Capture the cell that displays the provided text and extract its (X, Y) central coordinate. 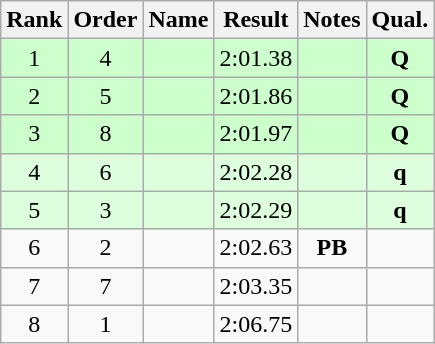
Qual. (400, 20)
2:01.38 (256, 58)
Rank (34, 20)
Notes (332, 20)
2:01.97 (256, 134)
Name (178, 20)
Result (256, 20)
2:06.75 (256, 324)
2:01.86 (256, 96)
2:02.29 (256, 210)
Order (106, 20)
2:02.63 (256, 248)
2:02.28 (256, 172)
PB (332, 248)
2:03.35 (256, 286)
